Provide the [X, Y] coordinate of the cell's center where the given text is located.  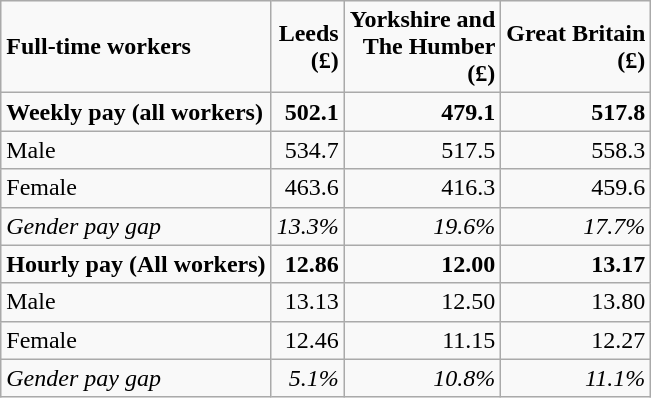
Hourly pay (All workers) [136, 264]
11.1% [576, 378]
Leeds (£) [308, 47]
11.15 [422, 340]
479.1 [422, 112]
Yorkshire and The Humber (£) [422, 47]
19.6% [422, 226]
13.13 [308, 302]
Great Britain (£) [576, 47]
517.5 [422, 150]
463.6 [308, 188]
534.7 [308, 150]
5.1% [308, 378]
416.3 [422, 188]
13.3% [308, 226]
459.6 [576, 188]
13.80 [576, 302]
Weekly pay (all workers) [136, 112]
12.50 [422, 302]
517.8 [576, 112]
13.17 [576, 264]
12.86 [308, 264]
12.46 [308, 340]
10.8% [422, 378]
17.7% [576, 226]
Full-time workers [136, 47]
502.1 [308, 112]
558.3 [576, 150]
12.27 [576, 340]
12.00 [422, 264]
